Extract the [X, Y] coordinate from the center of the cell holding the provided text.  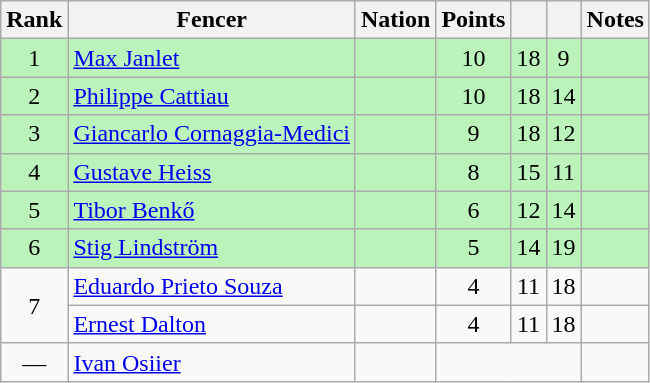
Fencer [212, 20]
Philippe Cattiau [212, 96]
1 [34, 58]
Ivan Osiier [212, 362]
19 [564, 248]
Notes [615, 20]
7 [34, 305]
15 [528, 172]
3 [34, 134]
Max Janlet [212, 58]
Tibor Benkő [212, 210]
Stig Lindström [212, 248]
2 [34, 96]
Giancarlo Cornaggia-Medici [212, 134]
Rank [34, 20]
Gustave Heiss [212, 172]
8 [474, 172]
Points [474, 20]
— [34, 362]
Eduardo Prieto Souza [212, 286]
Nation [395, 20]
Ernest Dalton [212, 324]
